From the cell containing the given text, extract its center point as (x, y) coordinate. 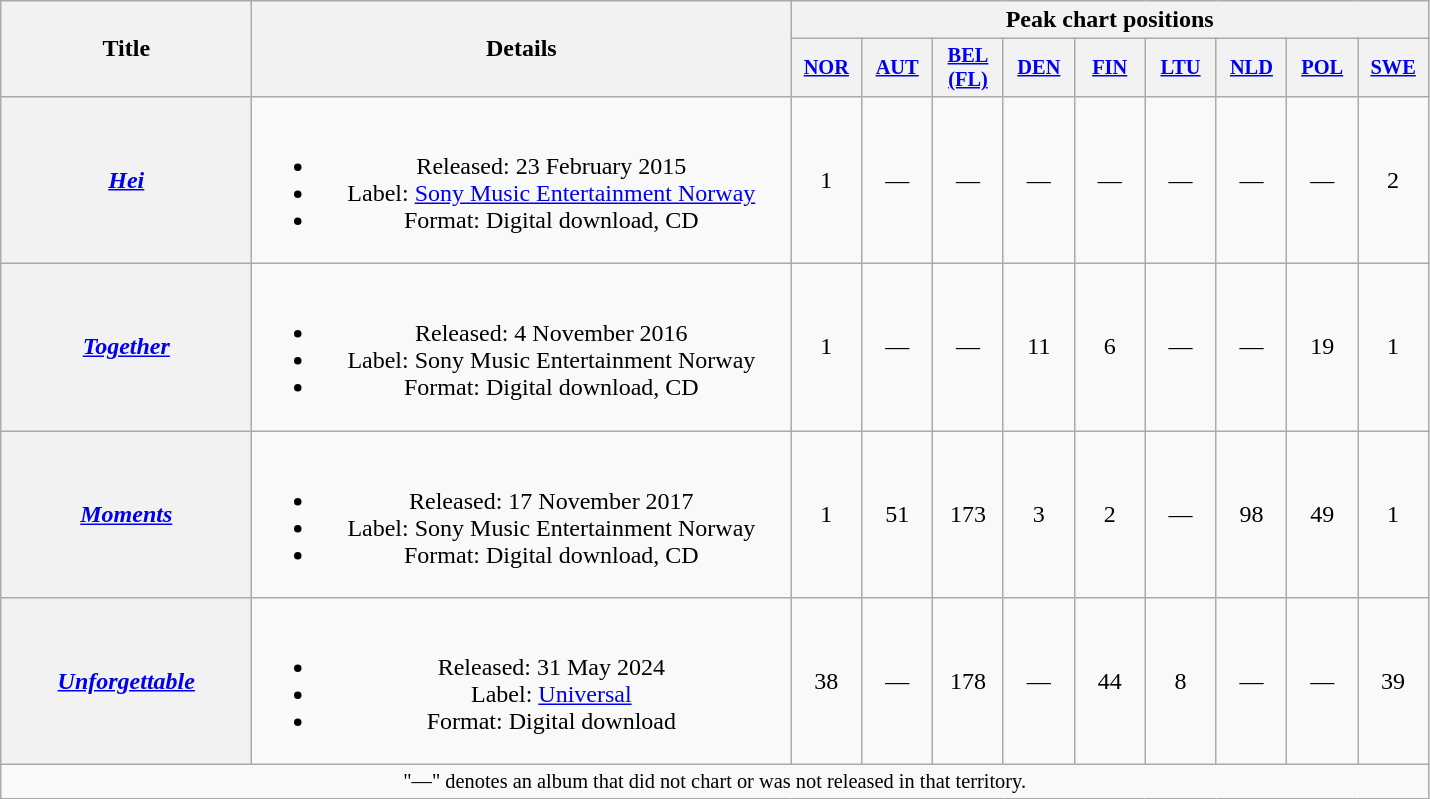
NOR (826, 68)
Details (522, 49)
178 (968, 682)
38 (826, 682)
Released: 17 November 2017Label: Sony Music Entertainment NorwayFormat: Digital download, CD (522, 514)
AUT (898, 68)
SWE (1394, 68)
173 (968, 514)
11 (1038, 348)
Together (126, 348)
LTU (1180, 68)
Released: 31 May 2024Label: UniversalFormat: Digital download (522, 682)
Peak chart positions (1110, 20)
DEN (1038, 68)
POL (1322, 68)
Released: 23 February 2015Label: Sony Music Entertainment NorwayFormat: Digital download, CD (522, 180)
51 (898, 514)
Moments (126, 514)
44 (1110, 682)
Released: 4 November 2016Label: Sony Music Entertainment NorwayFormat: Digital download, CD (522, 348)
BEL(FL) (968, 68)
Unforgettable (126, 682)
"—" denotes an album that did not chart or was not released in that territory. (715, 782)
6 (1110, 348)
Title (126, 49)
Hei (126, 180)
98 (1252, 514)
3 (1038, 514)
19 (1322, 348)
FIN (1110, 68)
39 (1394, 682)
8 (1180, 682)
NLD (1252, 68)
49 (1322, 514)
